Output the (x, y) coordinate of the center of the cell containing the given text.  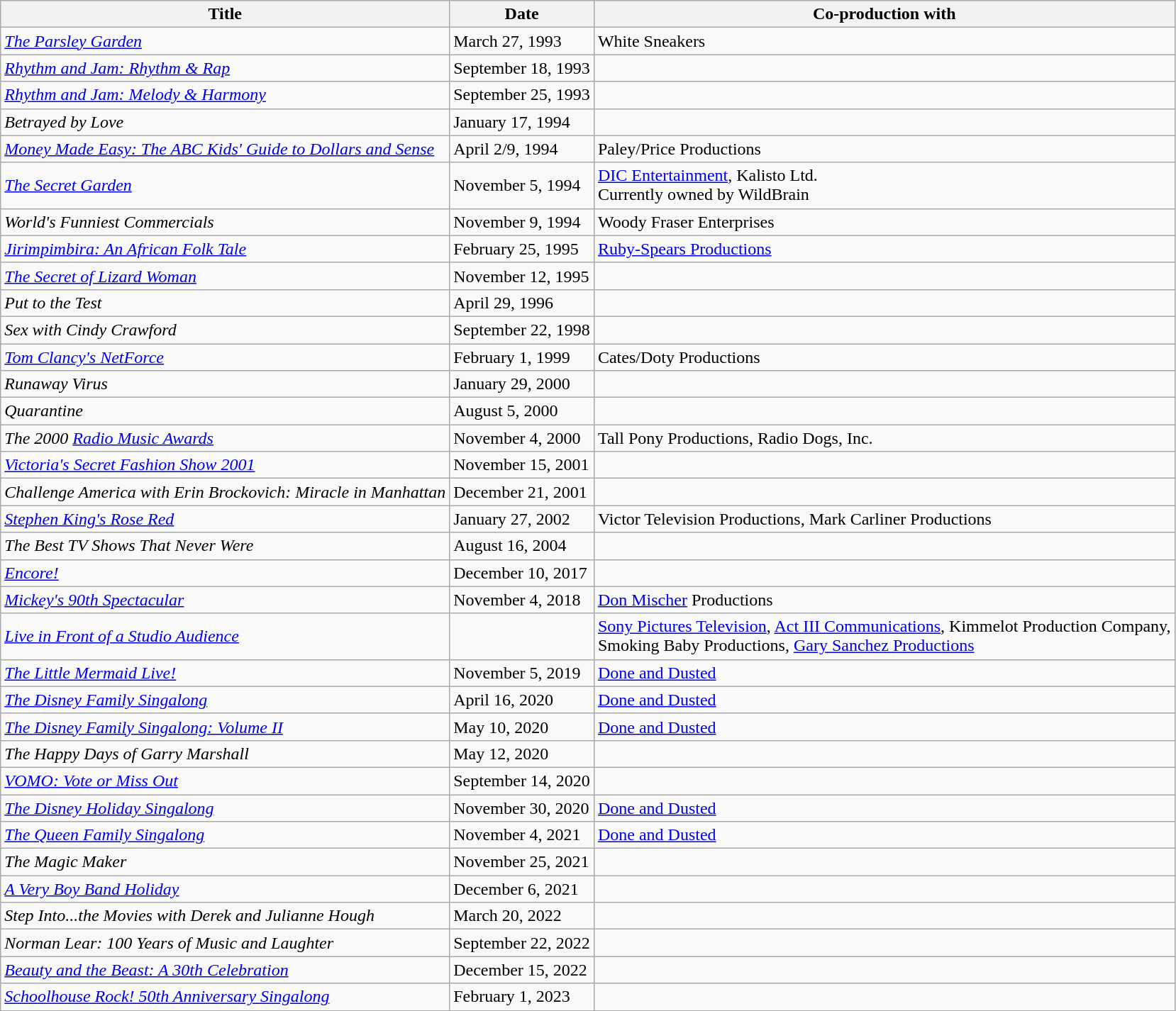
November 4, 2018 (522, 600)
January 27, 2002 (522, 519)
Cates/Doty Productions (884, 357)
The Little Mermaid Live! (226, 673)
The Secret of Lizard Woman (226, 276)
Don Mischer Productions (884, 600)
The Queen Family Singalong (226, 835)
Victoria's Secret Fashion Show 2001 (226, 465)
December 6, 2021 (522, 889)
The Happy Days of Garry Marshall (226, 754)
September 22, 2022 (522, 943)
The Disney Holiday Singalong (226, 808)
November 5, 1994 (522, 186)
November 9, 1994 (522, 222)
The Best TV Shows That Never Were (226, 546)
Tall Pony Productions, Radio Dogs, Inc. (884, 438)
Paley/Price Productions (884, 149)
December 15, 2022 (522, 970)
September 22, 1998 (522, 330)
Stephen King's Rose Red (226, 519)
DIC Entertainment, Kalisto Ltd.Currently owned by WildBrain (884, 186)
Challenge America with Erin Brockovich: Miracle in Manhattan (226, 492)
September 25, 1993 (522, 95)
Sony Pictures Television, Act III Communications, Kimmelot Production Company,Smoking Baby Productions, Gary Sanchez Productions (884, 637)
January 17, 1994 (522, 122)
May 10, 2020 (522, 727)
White Sneakers (884, 41)
April 16, 2020 (522, 700)
Woody Fraser Enterprises (884, 222)
Co-production with (884, 14)
Rhythm and Jam: Rhythm & Rap (226, 68)
April 2/9, 1994 (522, 149)
Mickey's 90th Spectacular (226, 600)
December 21, 2001 (522, 492)
Put to the Test (226, 303)
Sex with Cindy Crawford (226, 330)
Beauty and the Beast: A 30th Celebration (226, 970)
The Disney Family Singalong (226, 700)
The Secret Garden (226, 186)
The Parsley Garden (226, 41)
Date (522, 14)
September 14, 2020 (522, 781)
Ruby-Spears Productions (884, 249)
Runaway Virus (226, 384)
Live in Front of a Studio Audience (226, 637)
April 29, 1996 (522, 303)
November 4, 2000 (522, 438)
August 5, 2000 (522, 411)
A Very Boy Band Holiday (226, 889)
September 18, 1993 (522, 68)
World's Funniest Commercials (226, 222)
Jirimpimbira: An African Folk Tale (226, 249)
The Disney Family Singalong: Volume II (226, 727)
January 29, 2000 (522, 384)
December 10, 2017 (522, 573)
The Magic Maker (226, 862)
Schoolhouse Rock! 50th Anniversary Singalong (226, 997)
Betrayed by Love (226, 122)
March 20, 2022 (522, 916)
November 5, 2019 (522, 673)
March 27, 1993 (522, 41)
Rhythm and Jam: Melody & Harmony (226, 95)
February 1, 1999 (522, 357)
November 15, 2001 (522, 465)
Encore! (226, 573)
Tom Clancy's NetForce (226, 357)
May 12, 2020 (522, 754)
November 12, 1995 (522, 276)
November 25, 2021 (522, 862)
Norman Lear: 100 Years of Music and Laughter (226, 943)
Step Into...the Movies with Derek and Julianne Hough (226, 916)
November 30, 2020 (522, 808)
February 25, 1995 (522, 249)
Money Made Easy: The ABC Kids' Guide to Dollars and Sense (226, 149)
Title (226, 14)
Victor Television Productions, Mark Carliner Productions (884, 519)
VOMO: Vote or Miss Out (226, 781)
February 1, 2023 (522, 997)
November 4, 2021 (522, 835)
Quarantine (226, 411)
August 16, 2004 (522, 546)
The 2000 Radio Music Awards (226, 438)
